Output the [x, y] coordinate of the center of the cell containing the given text.  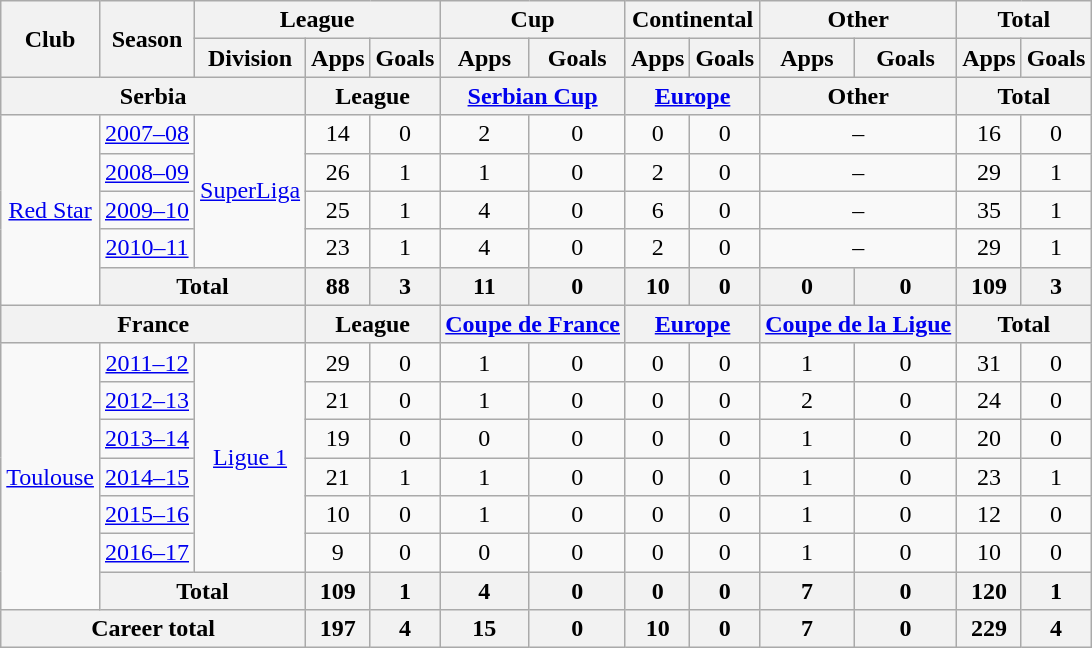
2008–09 [146, 172]
16 [989, 134]
88 [338, 286]
25 [338, 210]
6 [657, 210]
Toulouse [50, 476]
Career total [154, 629]
2013–14 [146, 438]
Coupe de la Ligue [858, 324]
2010–11 [146, 248]
229 [989, 629]
Serbian Cup [533, 96]
9 [338, 553]
Ligue 1 [250, 457]
2014–15 [146, 477]
2007–08 [146, 134]
Cup [533, 20]
12 [989, 515]
Division [250, 58]
Continental [692, 20]
20 [989, 438]
Coupe de France [533, 324]
24 [989, 400]
35 [989, 210]
2009–10 [146, 210]
120 [989, 591]
2011–12 [146, 362]
15 [484, 629]
Red Star [50, 210]
14 [338, 134]
197 [338, 629]
France [154, 324]
26 [338, 172]
Serbia [154, 96]
2015–16 [146, 515]
11 [484, 286]
Season [146, 39]
2012–13 [146, 400]
SuperLiga [250, 191]
19 [338, 438]
Club [50, 39]
2016–17 [146, 553]
31 [989, 362]
